Return the [X, Y] coordinate for the center point of the cell that contains the specified text.  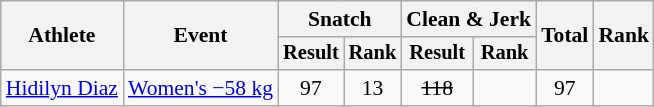
Athlete [62, 36]
Event [200, 36]
Total [564, 36]
Snatch [340, 19]
13 [373, 88]
Clean & Jerk [468, 19]
118 [437, 88]
Women's −58 kg [200, 88]
Hidilyn Diaz [62, 88]
